Scan for the cell matching the given text and deliver its [X, Y] coordinate at center. 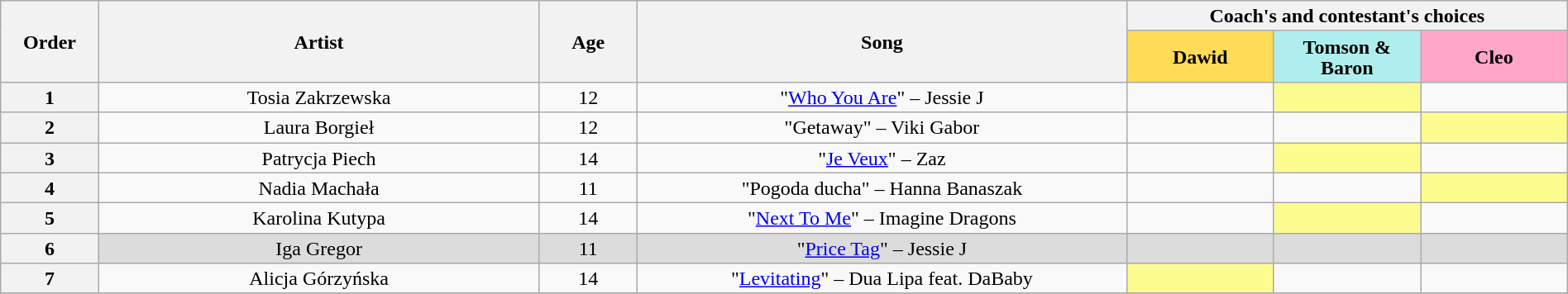
7 [50, 279]
Nadia Machała [319, 188]
Order [50, 41]
4 [50, 188]
Karolina Kutypa [319, 218]
Coach's and contestant's choices [1346, 17]
Patrycja Piech [319, 157]
"Je Veux" – Zaz [882, 157]
5 [50, 218]
Tomson & Baron [1347, 56]
Cleo [1494, 56]
Alicja Górzyńska [319, 279]
Age [588, 41]
Laura Borgieł [319, 127]
3 [50, 157]
"Next To Me" – Imagine Dragons [882, 218]
"Getaway" – Viki Gabor [882, 127]
6 [50, 248]
Song [882, 41]
"Price Tag" – Jessie J [882, 248]
"Who You Are" – Jessie J [882, 97]
"Pogoda ducha" – Hanna Banaszak [882, 188]
Artist [319, 41]
2 [50, 127]
Iga Gregor [319, 248]
"Levitating" – Dua Lipa feat. DaBaby [882, 279]
1 [50, 97]
Dawid [1200, 56]
Tosia Zakrzewska [319, 97]
